Detect which cell encompasses the target text, then output its (X, Y) center coordinate. 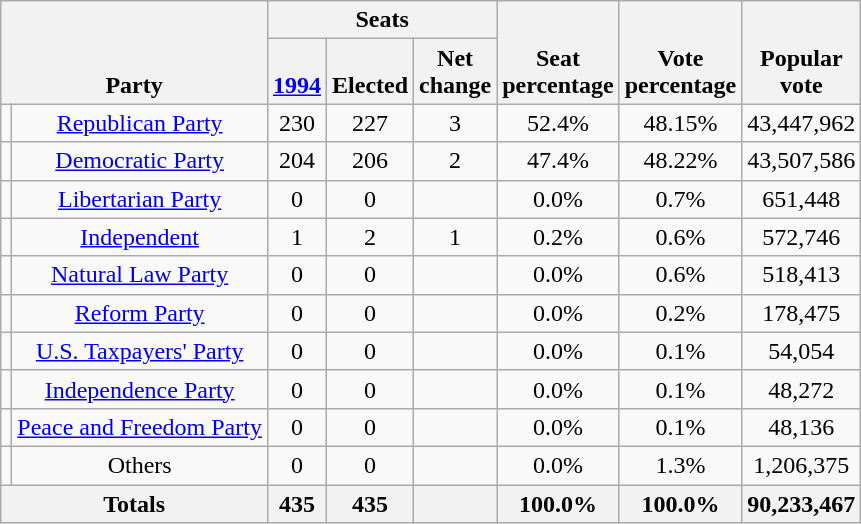
Elected (370, 72)
Reform Party (140, 313)
48,136 (802, 427)
651,448 (802, 199)
204 (296, 161)
U.S. Taxpayers' Party (140, 351)
90,233,467 (802, 503)
48.22% (680, 161)
Others (140, 465)
178,475 (802, 313)
0.7% (680, 199)
Popularvote (802, 52)
Netchange (456, 72)
572,746 (802, 237)
230 (296, 123)
48.15% (680, 123)
Republican Party (140, 123)
Libertarian Party (140, 199)
43,447,962 (802, 123)
Seatpercentage (558, 52)
Independent (140, 237)
43,507,586 (802, 161)
227 (370, 123)
1994 (296, 72)
3 (456, 123)
Independence Party (140, 389)
Natural Law Party (140, 275)
Peace and Freedom Party (140, 427)
48,272 (802, 389)
206 (370, 161)
1,206,375 (802, 465)
Seats (382, 20)
518,413 (802, 275)
52.4% (558, 123)
Totals (134, 503)
Party (134, 52)
47.4% (558, 161)
Votepercentage (680, 52)
1.3% (680, 465)
54,054 (802, 351)
Democratic Party (140, 161)
